From the cell containing the given text, extract its center point as [X, Y] coordinate. 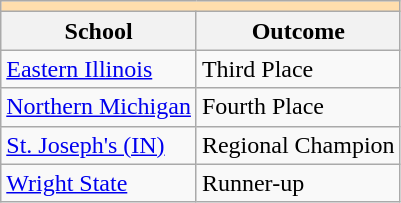
Wright State [99, 183]
Third Place [298, 69]
School [99, 31]
Regional Champion [298, 145]
Outcome [298, 31]
St. Joseph's (IN) [99, 145]
Fourth Place [298, 107]
Northern Michigan [99, 107]
Runner-up [298, 183]
Eastern Illinois [99, 69]
